Locate the cell with the specified text and output its [X, Y] center coordinate. 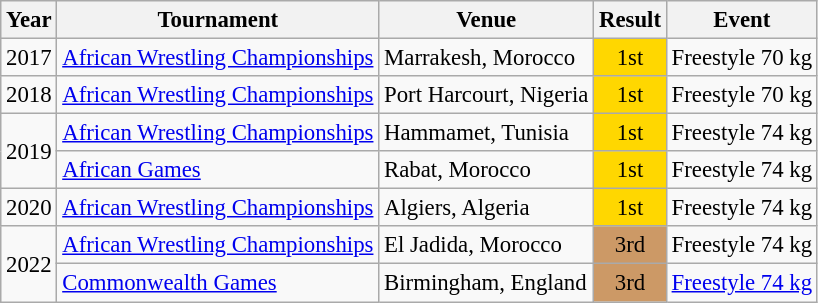
Commonwealth Games [218, 283]
Tournament [218, 20]
Year [29, 20]
Venue [486, 20]
2019 [29, 152]
Port Harcourt, Nigeria [486, 95]
El Jadida, Morocco [486, 245]
Hammamet, Tunisia [486, 133]
Birmingham, England [486, 283]
Algiers, Algeria [486, 208]
2022 [29, 264]
Event [742, 20]
2020 [29, 208]
2017 [29, 58]
African Games [218, 170]
Rabat, Morocco [486, 170]
Marrakesh, Morocco [486, 58]
2018 [29, 95]
Result [630, 20]
